Extract the [X, Y] coordinate from the center of the cell holding the provided text.  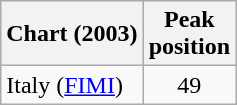
49 [189, 85]
Italy (FIMI) [72, 85]
Peakposition [189, 34]
Chart (2003) [72, 34]
